Detect which cell encompasses the target text, then output its (x, y) center coordinate. 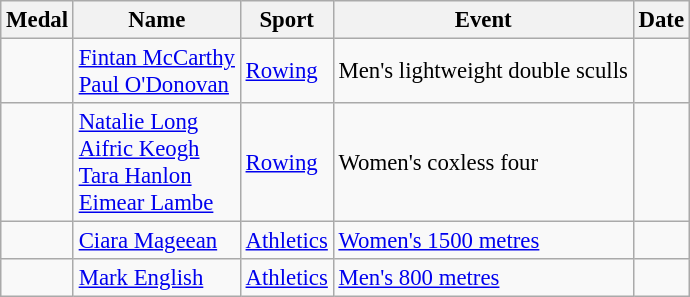
Women's coxless four (483, 162)
Women's 1500 metres (483, 241)
Event (483, 20)
Mark English (156, 278)
Date (661, 20)
Natalie LongAifric KeoghTara HanlonEimear Lambe (156, 162)
Men's lightweight double sculls (483, 72)
Men's 800 metres (483, 278)
Medal (38, 20)
Fintan McCarthyPaul O'Donovan (156, 72)
Name (156, 20)
Sport (286, 20)
Ciara Mageean (156, 241)
